From the cell containing the given text, extract its center point as [X, Y] coordinate. 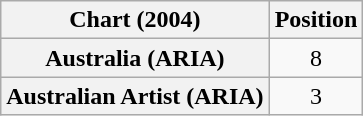
Position [316, 20]
Australia (ARIA) [135, 58]
3 [316, 96]
8 [316, 58]
Chart (2004) [135, 20]
Australian Artist (ARIA) [135, 96]
